Search for the cell housing the specified text and yield its (X, Y) center coordinate. 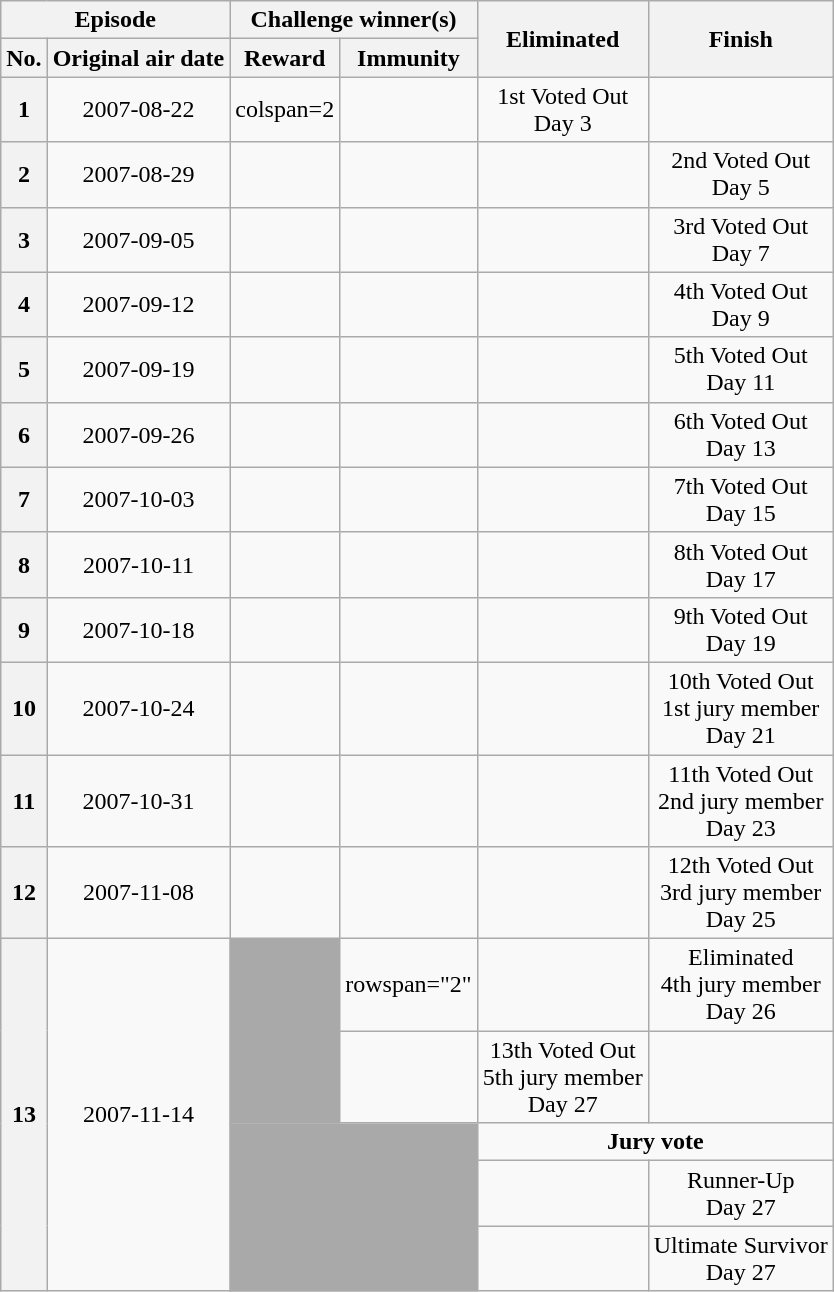
3rd Voted OutDay 7 (740, 240)
2007-08-22 (138, 110)
2007-09-19 (138, 370)
Challenge winner(s) (354, 20)
1st Voted OutDay 3 (562, 110)
Immunity (409, 58)
4th Voted OutDay 9 (740, 304)
10th Voted Out1st jury memberDay 21 (740, 708)
1 (24, 110)
2007-10-11 (138, 564)
6th Voted OutDay 13 (740, 434)
13th Voted Out5th jury memberDay 27 (562, 1077)
11 (24, 800)
Reward (285, 58)
Runner-UpDay 27 (740, 1194)
Jury vote (655, 1142)
2007-10-24 (138, 708)
5th Voted OutDay 11 (740, 370)
2007-09-05 (138, 240)
2007-11-08 (138, 893)
7th Voted OutDay 15 (740, 500)
6 (24, 434)
5 (24, 370)
2007-09-12 (138, 304)
Ultimate SurvivorDay 27 (740, 1258)
2007-10-18 (138, 630)
Finish (740, 39)
2007-08-29 (138, 174)
Original air date (138, 58)
2nd Voted OutDay 5 (740, 174)
4 (24, 304)
7 (24, 500)
Episode (116, 20)
No. (24, 58)
12 (24, 893)
8th Voted OutDay 17 (740, 564)
3 (24, 240)
13 (24, 1115)
9th Voted OutDay 19 (740, 630)
12th Voted Out3rd jury memberDay 25 (740, 893)
2007-11-14 (138, 1115)
2 (24, 174)
Eliminated (562, 39)
colspan=2 (285, 110)
9 (24, 630)
11th Voted Out2nd jury memberDay 23 (740, 800)
Eliminated4th jury memberDay 26 (740, 985)
2007-10-03 (138, 500)
10 (24, 708)
2007-09-26 (138, 434)
8 (24, 564)
rowspan="2" (409, 985)
2007-10-31 (138, 800)
